Detect which cell encompasses the target text, then output its [X, Y] center coordinate. 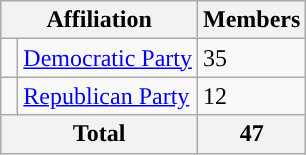
35 [251, 58]
Republican Party [108, 96]
47 [251, 134]
Democratic Party [108, 58]
12 [251, 96]
Members [251, 20]
Total [100, 134]
Affiliation [100, 20]
